Locate the cell with the specified text and output its [x, y] center coordinate. 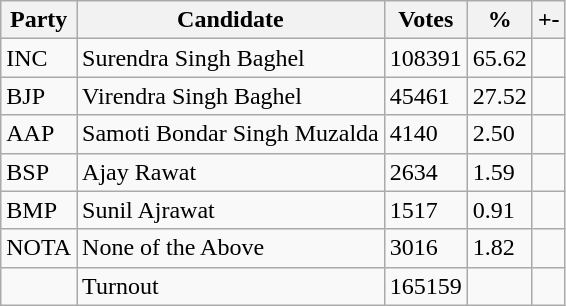
Surendra Singh Baghel [231, 58]
BJP [39, 96]
BMP [39, 210]
3016 [426, 248]
108391 [426, 58]
Turnout [231, 286]
AAP [39, 134]
Samoti Bondar Singh Muzalda [231, 134]
Ajay Rawat [231, 172]
2634 [426, 172]
Votes [426, 20]
4140 [426, 134]
45461 [426, 96]
Party [39, 20]
1.82 [500, 248]
BSP [39, 172]
Candidate [231, 20]
INC [39, 58]
NOTA [39, 248]
165159 [426, 286]
+- [548, 20]
Virendra Singh Baghel [231, 96]
Sunil Ajrawat [231, 210]
0.91 [500, 210]
65.62 [500, 58]
% [500, 20]
2.50 [500, 134]
None of the Above [231, 248]
1517 [426, 210]
27.52 [500, 96]
1.59 [500, 172]
